Identify which cell holds the provided text, then report its [X, Y] central coordinate. 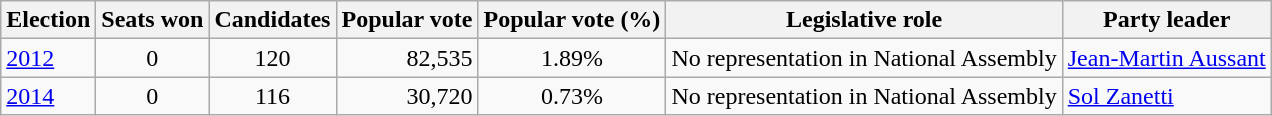
1.89% [572, 58]
Seats won [152, 20]
82,535 [407, 58]
Legislative role [864, 20]
2014 [48, 96]
Popular vote (%) [572, 20]
Party leader [1166, 20]
Candidates [272, 20]
Jean-Martin Aussant [1166, 58]
120 [272, 58]
2012 [48, 58]
116 [272, 96]
0.73% [572, 96]
30,720 [407, 96]
Popular vote [407, 20]
Election [48, 20]
Sol Zanetti [1166, 96]
